Pinpoint the cell where the given text exists, returning its [x, y] midpoint coordinate. 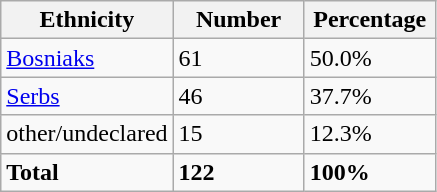
Ethnicity [87, 20]
61 [238, 58]
50.0% [370, 58]
Percentage [370, 20]
46 [238, 96]
Bosniaks [87, 58]
100% [370, 172]
Number [238, 20]
Total [87, 172]
12.3% [370, 134]
other/undeclared [87, 134]
15 [238, 134]
37.7% [370, 96]
122 [238, 172]
Serbs [87, 96]
